Identify which cell holds the provided text, then report its [x, y] central coordinate. 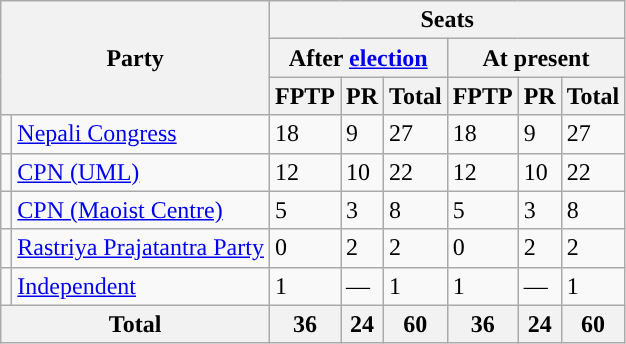
Rastriya Prajatantra Party [141, 248]
After election [358, 58]
Nepali Congress [141, 134]
Party [136, 58]
Seats [446, 20]
CPN (Maoist Centre) [141, 210]
At present [536, 58]
Independent [141, 286]
CPN (UML) [141, 172]
